Pinpoint the cell where the given text exists, returning its [x, y] midpoint coordinate. 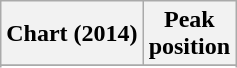
Peakposition [189, 34]
Chart (2014) [72, 34]
